Output the (X, Y) coordinate of the center of the cell containing the given text.  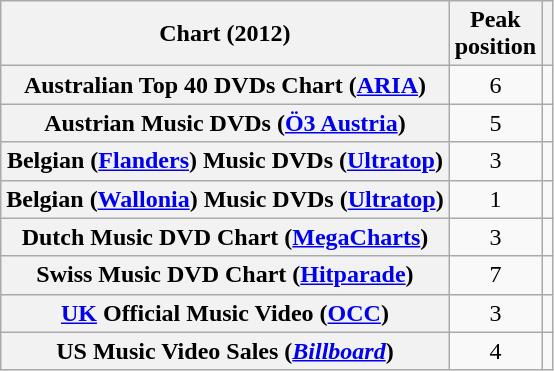
Belgian (Wallonia) Music DVDs (Ultratop) (225, 199)
UK Official Music Video (OCC) (225, 313)
7 (495, 275)
5 (495, 123)
Belgian (Flanders) Music DVDs (Ultratop) (225, 161)
Austrian Music DVDs (Ö3 Austria) (225, 123)
Australian Top 40 DVDs Chart (ARIA) (225, 85)
Chart (2012) (225, 34)
Peakposition (495, 34)
US Music Video Sales (Billboard) (225, 351)
Dutch Music DVD Chart (MegaCharts) (225, 237)
4 (495, 351)
1 (495, 199)
Swiss Music DVD Chart (Hitparade) (225, 275)
6 (495, 85)
